Provide the [X, Y] coordinate of the cell's center where the given text is located.  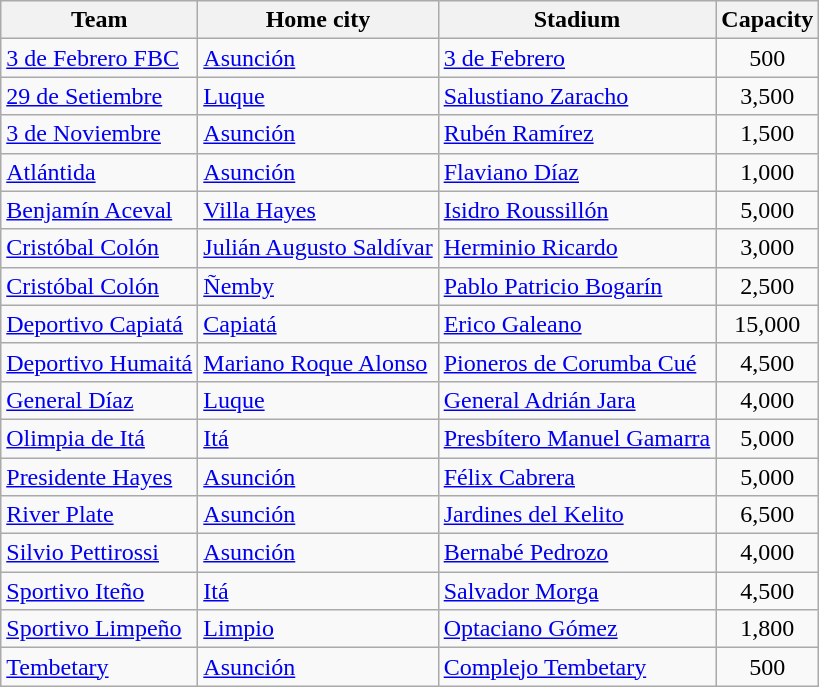
Tembetary [100, 667]
Ñemby [318, 286]
Salvador Morga [577, 591]
15,000 [768, 324]
Jardines del Kelito [577, 515]
3,000 [768, 248]
Stadium [577, 20]
Pablo Patricio Bogarín [577, 286]
Presbítero Manuel Gamarra [577, 438]
3,500 [768, 96]
6,500 [768, 515]
Julián Augusto Saldívar [318, 248]
Sportivo Iteño [100, 591]
Pioneros de Corumba Cué [577, 362]
Deportivo Capiatá [100, 324]
Flaviano Díaz [577, 172]
Home city [318, 20]
Mariano Roque Alonso [318, 362]
3 de Noviembre [100, 134]
2,500 [768, 286]
General Adrián Jara [577, 400]
Atlántida [100, 172]
1,500 [768, 134]
Félix Cabrera [577, 477]
1,800 [768, 629]
Team [100, 20]
Erico Galeano [577, 324]
Olimpia de Itá [100, 438]
General Díaz [100, 400]
29 de Setiembre [100, 96]
3 de Febrero [577, 58]
Bernabé Pedrozo [577, 553]
Optaciano Gómez [577, 629]
Capiatá [318, 324]
Silvio Pettirossi [100, 553]
Isidro Roussillón [577, 210]
Capacity [768, 20]
Complejo Tembetary [577, 667]
Presidente Hayes [100, 477]
Salustiano Zaracho [577, 96]
Deportivo Humaitá [100, 362]
Limpio [318, 629]
1,000 [768, 172]
River Plate [100, 515]
Sportivo Limpeño [100, 629]
Herminio Ricardo [577, 248]
3 de Febrero FBC [100, 58]
Benjamín Aceval [100, 210]
Rubén Ramírez [577, 134]
Villa Hayes [318, 210]
